Locate the cell with the specified text and output its (x, y) center coordinate. 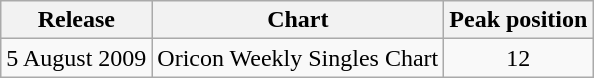
Chart (298, 20)
12 (518, 58)
Peak position (518, 20)
5 August 2009 (76, 58)
Release (76, 20)
Oricon Weekly Singles Chart (298, 58)
